From the cell containing the given text, extract its center point as (X, Y) coordinate. 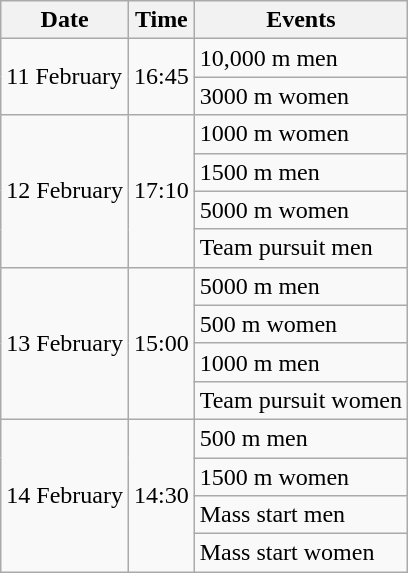
500 m men (300, 438)
12 February (65, 191)
Events (300, 20)
1500 m men (300, 172)
1000 m women (300, 134)
Date (65, 20)
10,000 m men (300, 58)
3000 m women (300, 96)
Team pursuit women (300, 400)
Mass start men (300, 515)
Mass start women (300, 553)
14 February (65, 495)
500 m women (300, 324)
1000 m men (300, 362)
16:45 (161, 77)
5000 m women (300, 210)
Team pursuit men (300, 248)
14:30 (161, 495)
1500 m women (300, 477)
15:00 (161, 343)
Time (161, 20)
5000 m men (300, 286)
11 February (65, 77)
17:10 (161, 191)
13 February (65, 343)
